Scan for the cell matching the given text and deliver its [X, Y] coordinate at center. 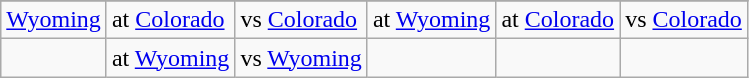
vs Wyoming [302, 58]
Wyoming [54, 20]
